Extract the [x, y] coordinate from the center of the cell holding the provided text.  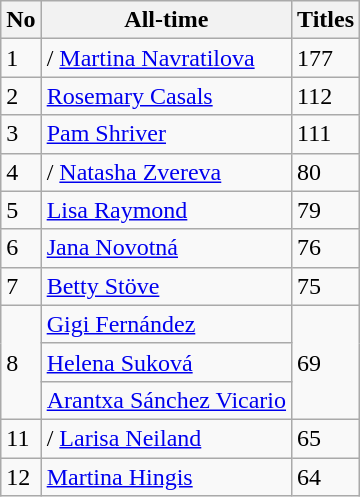
/ Larisa Neiland [166, 438]
3 [21, 134]
64 [326, 477]
177 [326, 58]
79 [326, 210]
75 [326, 286]
Titles [326, 20]
111 [326, 134]
2 [21, 96]
Rosemary Casals [166, 96]
112 [326, 96]
Pam Shriver [166, 134]
Betty Stöve [166, 286]
No [21, 20]
76 [326, 248]
All-time [166, 20]
12 [21, 477]
Martina Hingis [166, 477]
65 [326, 438]
7 [21, 286]
/ Martina Navratilova [166, 58]
Jana Novotná [166, 248]
/ Natasha Zvereva [166, 172]
6 [21, 248]
11 [21, 438]
80 [326, 172]
Arantxa Sánchez Vicario [166, 400]
5 [21, 210]
8 [21, 362]
Lisa Raymond [166, 210]
4 [21, 172]
1 [21, 58]
69 [326, 362]
Helena Suková [166, 362]
Gigi Fernández [166, 324]
